Identify which cell holds the provided text, then report its [X, Y] central coordinate. 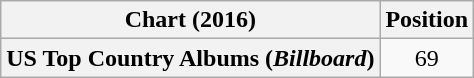
69 [427, 58]
Chart (2016) [190, 20]
Position [427, 20]
US Top Country Albums (Billboard) [190, 58]
